Search for the cell housing the specified text and yield its (x, y) center coordinate. 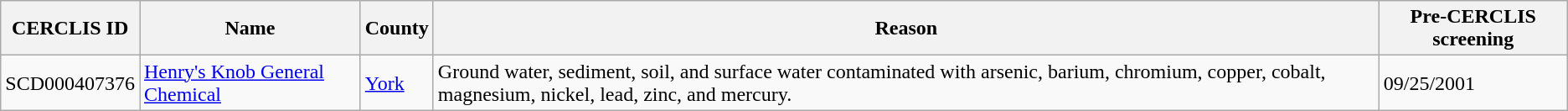
Pre-CERCLIS screening (1473, 29)
Henry's Knob General Chemical (250, 82)
Name (250, 29)
County (397, 29)
09/25/2001 (1473, 82)
Reason (906, 29)
SCD000407376 (70, 82)
York (397, 82)
CERCLIS ID (70, 29)
